Provide the [X, Y] coordinate of the cell's center where the given text is located.  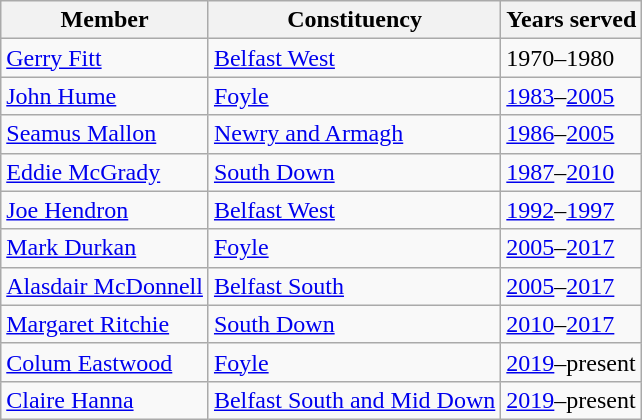
Newry and Armagh [354, 134]
John Hume [105, 96]
Gerry Fitt [105, 58]
1992–1997 [572, 210]
Colum Eastwood [105, 362]
2010–2017 [572, 324]
Margaret Ritchie [105, 324]
1970–1980 [572, 58]
Alasdair McDonnell [105, 286]
Years served [572, 20]
Joe Hendron [105, 210]
1987–2010 [572, 172]
1986–2005 [572, 134]
Claire Hanna [105, 400]
Constituency [354, 20]
Belfast South and Mid Down [354, 400]
Belfast South [354, 286]
Eddie McGrady [105, 172]
1983–2005 [572, 96]
Seamus Mallon [105, 134]
Mark Durkan [105, 248]
Member [105, 20]
